Provide the (x, y) coordinate of the cell's center where the given text is located.  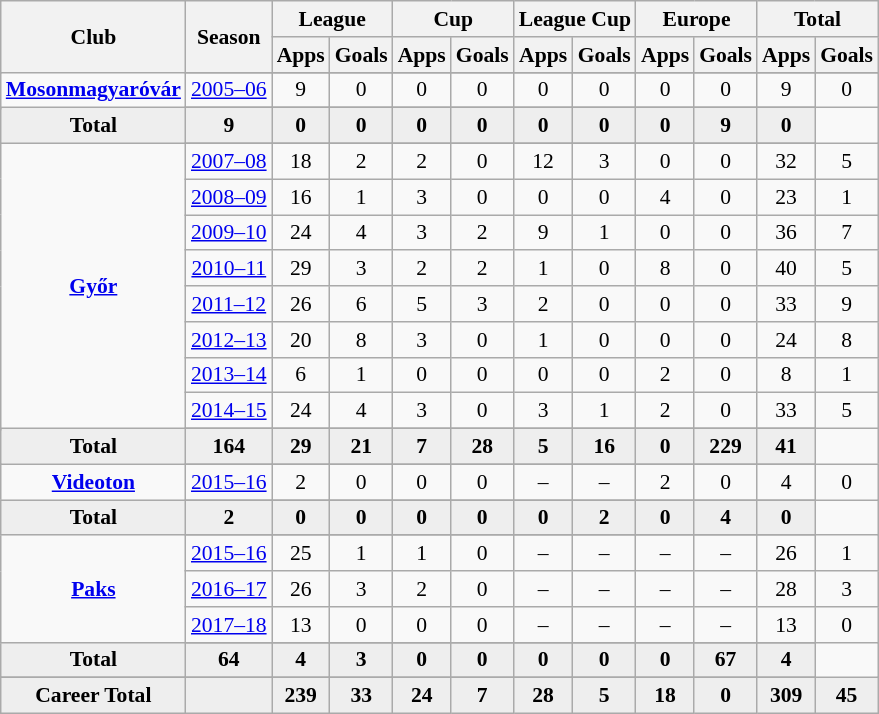
2007–08 (229, 162)
2012–13 (229, 340)
2008–09 (229, 197)
Season (229, 36)
45 (846, 696)
2014–15 (229, 411)
Győr (94, 286)
41 (786, 447)
239 (301, 696)
40 (786, 269)
2017–18 (229, 625)
21 (362, 447)
League (332, 19)
2005–06 (229, 90)
Career Total (94, 696)
164 (229, 447)
20 (301, 340)
36 (786, 233)
League Cup (575, 19)
25 (301, 554)
Club (94, 36)
Cup (454, 19)
67 (726, 660)
Mosonmagyaróvár (94, 90)
32 (786, 162)
64 (229, 660)
23 (786, 197)
2010–11 (229, 269)
Videoton (94, 482)
229 (726, 447)
2009–10 (229, 233)
2016–17 (229, 589)
Paks (94, 590)
12 (544, 162)
Europe (696, 19)
2013–14 (229, 375)
2011–12 (229, 304)
309 (786, 696)
